Provide the [X, Y] coordinate of the cell's center where the given text is located.  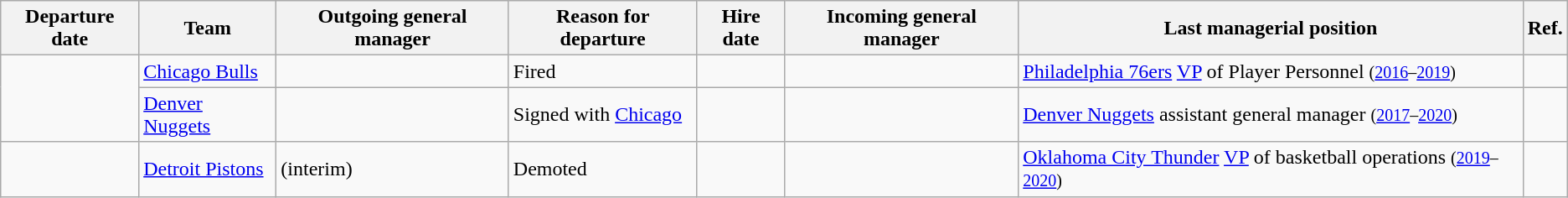
Denver Nuggets [208, 114]
Ref. [1545, 29]
Chicago Bulls [208, 71]
Detroit Pistons [208, 169]
Signed with Chicago [603, 114]
(interim) [392, 169]
Denver Nuggets assistant general manager (2017–2020) [1271, 114]
Last managerial position [1271, 29]
Hire date [740, 29]
Departure date [70, 29]
Fired [603, 71]
Outgoing general manager [392, 29]
Reason for departure [603, 29]
Incoming general manager [901, 29]
Philadelphia 76ers VP of Player Personnel (2016–2019) [1271, 71]
Demoted [603, 169]
Team [208, 29]
Oklahoma City Thunder VP of basketball operations (2019–2020) [1271, 169]
